Provide the [x, y] coordinate of the cell's center where the given text is located.  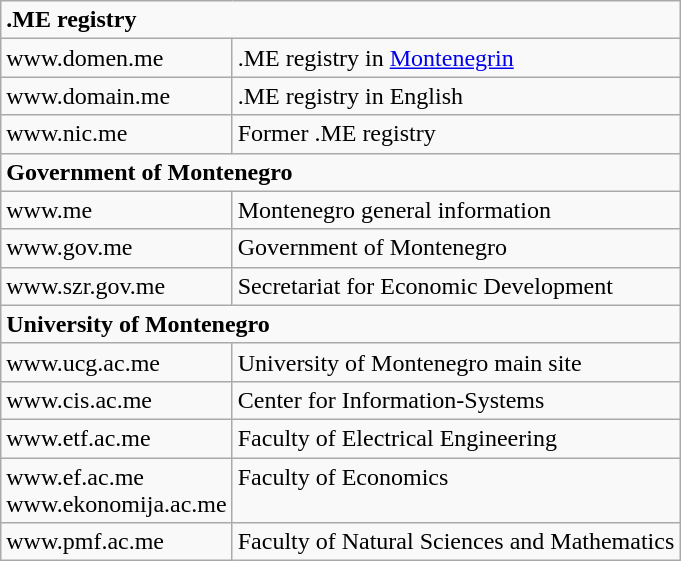
Faculty of Economics [456, 490]
Center for Information-Systems [456, 400]
www.cis.ac.me [116, 400]
www.me [116, 210]
www.domain.me [116, 96]
www.pmf.ac.me [116, 542]
www.ef.ac.mewww.ekonomija.ac.me [116, 490]
Montenegro general information [456, 210]
Secretariat for Economic Development [456, 286]
Faculty of Natural Sciences and Mathematics [456, 542]
.ME registry [340, 20]
Former .ME registry [456, 134]
.ME registry in English [456, 96]
www.nic.me [116, 134]
www.ucg.ac.me [116, 362]
www.gov.me [116, 248]
www.domen.me [116, 58]
Faculty of Electrical Engineering [456, 438]
University of Montenegro main site [456, 362]
University of Montenegro [340, 324]
www.szr.gov.me [116, 286]
www.etf.ac.me [116, 438]
.ME registry in Montenegrin [456, 58]
